Determine the [x, y] coordinate at the center of the cell enclosing the given text.  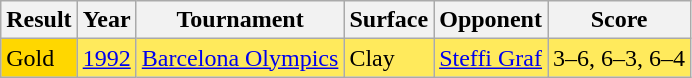
Steffi Graf [491, 58]
Score [620, 20]
3–6, 6–3, 6–4 [620, 58]
Tournament [240, 20]
Result [39, 20]
Surface [389, 20]
Clay [389, 58]
Opponent [491, 20]
1992 [106, 58]
Year [106, 20]
Gold [39, 58]
Barcelona Olympics [240, 58]
